Return (x, y) of the center of cell containing provided text 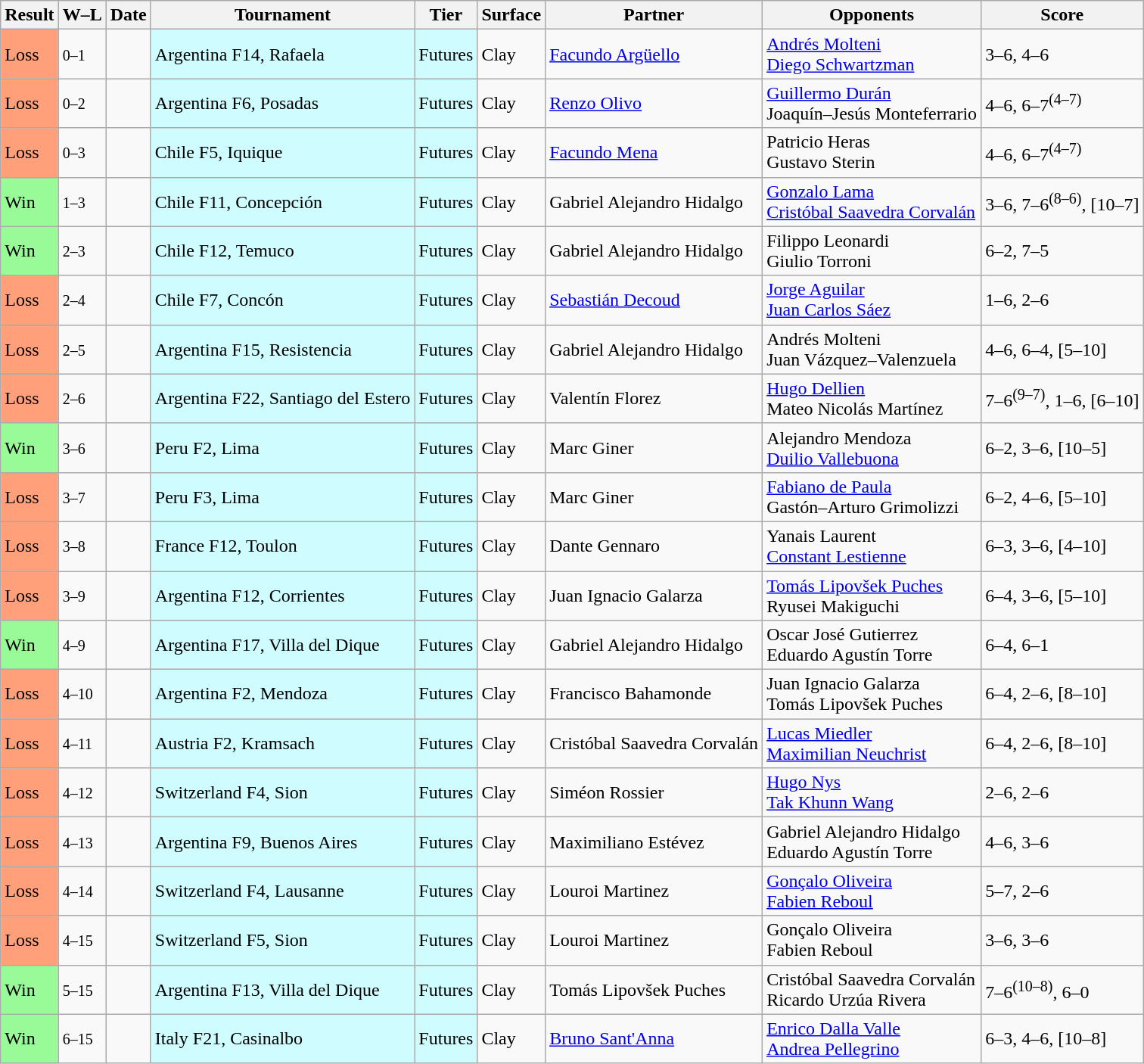
4–11 (82, 743)
Hugo Dellien Mateo Nicolás Martínez (872, 398)
6–2, 4–6, [5–10] (1062, 496)
Argentina F6, Posadas (283, 103)
W–L (82, 15)
4–12 (82, 793)
Renzo Olivo (654, 103)
Filippo Leonardi Giulio Torroni (872, 251)
7–6(9–7), 1–6, [6–10] (1062, 398)
Chile F11, Concepción (283, 201)
Sebastián Decoud (654, 300)
5–7, 2–6 (1062, 891)
0–1 (82, 54)
0–3 (82, 153)
Opponents (872, 15)
3–7 (82, 496)
Tomás Lipovšek Puches Ryusei Makiguchi (872, 595)
Surface (511, 15)
Argentina F12, Corrientes (283, 595)
Juan Ignacio Galarza Tomás Lipovšek Puches (872, 695)
4–15 (82, 940)
Jorge Aguilar Juan Carlos Sáez (872, 300)
Facundo Argüello (654, 54)
Cristóbal Saavedra Corvalán (654, 743)
1–3 (82, 201)
1–6, 2–6 (1062, 300)
Argentina F2, Mendoza (283, 695)
Argentina F9, Buenos Aires (283, 842)
Italy F21, Casinalbo (283, 1038)
Francisco Bahamonde (654, 695)
Argentina F14, Rafaela (283, 54)
Gabriel Alejandro Hidalgo Eduardo Agustín Torre (872, 842)
3–9 (82, 595)
Peru F3, Lima (283, 496)
0–2 (82, 103)
5–15 (82, 990)
3–6, 4–6 (1062, 54)
Gonzalo Lama Cristóbal Saavedra Corvalán (872, 201)
Patricio Heras Gustavo Sterin (872, 153)
Switzerland F5, Sion (283, 940)
Facundo Mena (654, 153)
Juan Ignacio Galarza (654, 595)
Guillermo Durán Joaquín–Jesús Monteferrario (872, 103)
Fabiano de Paula Gastón–Arturo Grimolizzi (872, 496)
Partner (654, 15)
Enrico Dalla Valle Andrea Pellegrino (872, 1038)
2–3 (82, 251)
Argentina F13, Villa del Dique (283, 990)
Oscar José Gutierrez Eduardo Agustín Torre (872, 645)
4–14 (82, 891)
Lucas Miedler Maximilian Neuchrist (872, 743)
Dante Gennaro (654, 546)
Yanais Laurent Constant Lestienne (872, 546)
4–6, 3–6 (1062, 842)
Tomás Lipovšek Puches (654, 990)
Bruno Sant'Anna (654, 1038)
Andrés Molteni Diego Schwartzman (872, 54)
6–4, 3–6, [5–10] (1062, 595)
Andrés Molteni Juan Vázquez–Valenzuela (872, 350)
Switzerland F4, Sion (283, 793)
Argentina F22, Santiago del Estero (283, 398)
2–6 (82, 398)
Austria F2, Kramsach (283, 743)
6–2, 3–6, [10–5] (1062, 448)
4–10 (82, 695)
2–5 (82, 350)
4–13 (82, 842)
3–6 (82, 448)
Chile F7, Concón (283, 300)
3–8 (82, 546)
6–3, 3–6, [4–10] (1062, 546)
Alejandro Mendoza Duilio Vallebuona (872, 448)
2–4 (82, 300)
3–6, 7–6(8–6), [10–7] (1062, 201)
6–4, 6–1 (1062, 645)
Argentina F15, Resistencia (283, 350)
Switzerland F4, Lausanne (283, 891)
Tier (446, 15)
Chile F12, Temuco (283, 251)
6–3, 4–6, [10–8] (1062, 1038)
2–6, 2–6 (1062, 793)
4–9 (82, 645)
Chile F5, Iquique (283, 153)
Tournament (283, 15)
France F12, Toulon (283, 546)
Date (129, 15)
4–6, 6–4, [5–10] (1062, 350)
3–6, 3–6 (1062, 940)
6–15 (82, 1038)
Peru F2, Lima (283, 448)
7–6(10–8), 6–0 (1062, 990)
6–2, 7–5 (1062, 251)
Maximiliano Estévez (654, 842)
Cristóbal Saavedra Corvalán Ricardo Urzúa Rivera (872, 990)
Valentín Florez (654, 398)
Score (1062, 15)
Siméon Rossier (654, 793)
Argentina F17, Villa del Dique (283, 645)
Result (30, 15)
Hugo Nys Tak Khunn Wang (872, 793)
